Determine the [X, Y] coordinate at the center of the cell enclosing the given text.  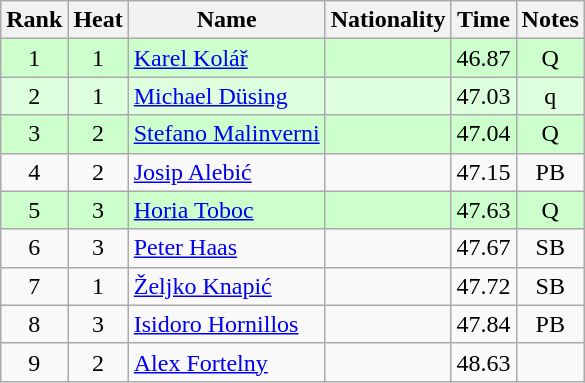
5 [34, 210]
Peter Haas [226, 248]
Michael Düsing [226, 96]
47.84 [484, 324]
47.67 [484, 248]
q [550, 96]
47.72 [484, 286]
Name [226, 20]
Horia Toboc [226, 210]
46.87 [484, 58]
9 [34, 362]
47.63 [484, 210]
8 [34, 324]
Heat [98, 20]
6 [34, 248]
Karel Kolář [226, 58]
Stefano Malinverni [226, 134]
Time [484, 20]
48.63 [484, 362]
47.04 [484, 134]
Rank [34, 20]
7 [34, 286]
Alex Fortelny [226, 362]
47.15 [484, 172]
47.03 [484, 96]
Željko Knapić [226, 286]
Notes [550, 20]
Nationality [388, 20]
Josip Alebić [226, 172]
4 [34, 172]
Isidoro Hornillos [226, 324]
